Search for the cell housing the specified text and yield its (X, Y) center coordinate. 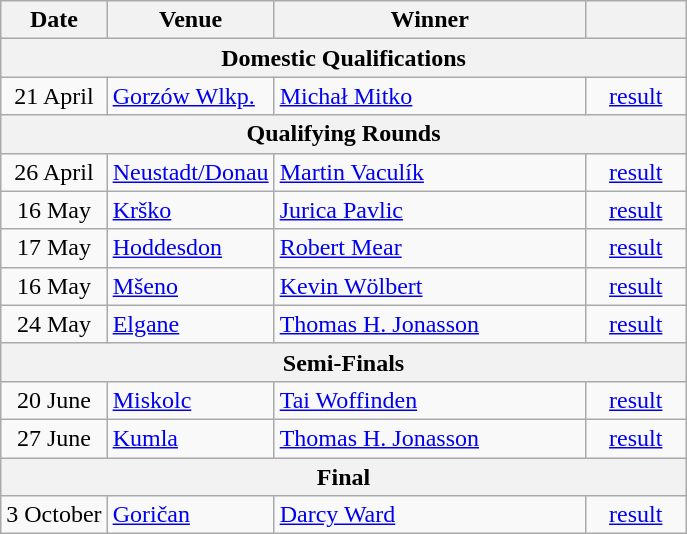
Goričan (190, 515)
Kumla (190, 438)
Date (54, 20)
Miskolc (190, 400)
Winner (430, 20)
Semi-Finals (344, 362)
Gorzów Wlkp. (190, 96)
Martin Vaculík (430, 172)
Venue (190, 20)
Jurica Pavlic (430, 210)
Qualifying Rounds (344, 134)
Krško (190, 210)
Kevin Wölbert (430, 286)
Robert Mear (430, 248)
Final (344, 477)
26 April (54, 172)
17 May (54, 248)
24 May (54, 324)
3 October (54, 515)
20 June (54, 400)
21 April (54, 96)
Elgane (190, 324)
Tai Woffinden (430, 400)
Michał Mitko (430, 96)
Darcy Ward (430, 515)
Hoddesdon (190, 248)
Neustadt/Donau (190, 172)
Mšeno (190, 286)
27 June (54, 438)
Domestic Qualifications (344, 58)
